Scan for the cell matching the given text and deliver its (x, y) coordinate at center. 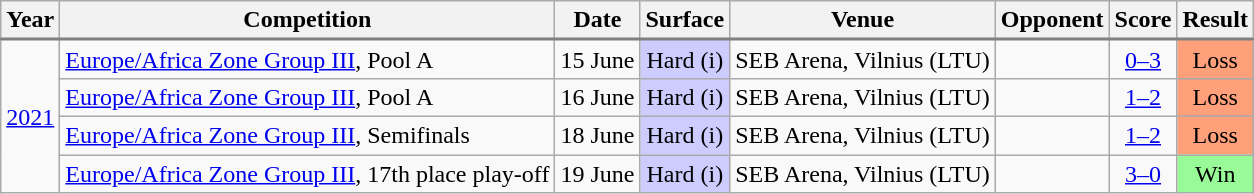
Europe/Africa Zone Group III, Semifinals (308, 135)
2021 (30, 116)
Win (1215, 173)
Opponent (1052, 20)
Result (1215, 20)
15 June (598, 60)
16 June (598, 97)
18 June (598, 135)
Venue (863, 20)
Competition (308, 20)
0–3 (1143, 60)
Date (598, 20)
Year (30, 20)
Surface (685, 20)
3–0 (1143, 173)
19 June (598, 173)
Europe/Africa Zone Group III, 17th place play-off (308, 173)
Score (1143, 20)
